Provide the (x, y) coordinate of the cell's center where the given text is located.  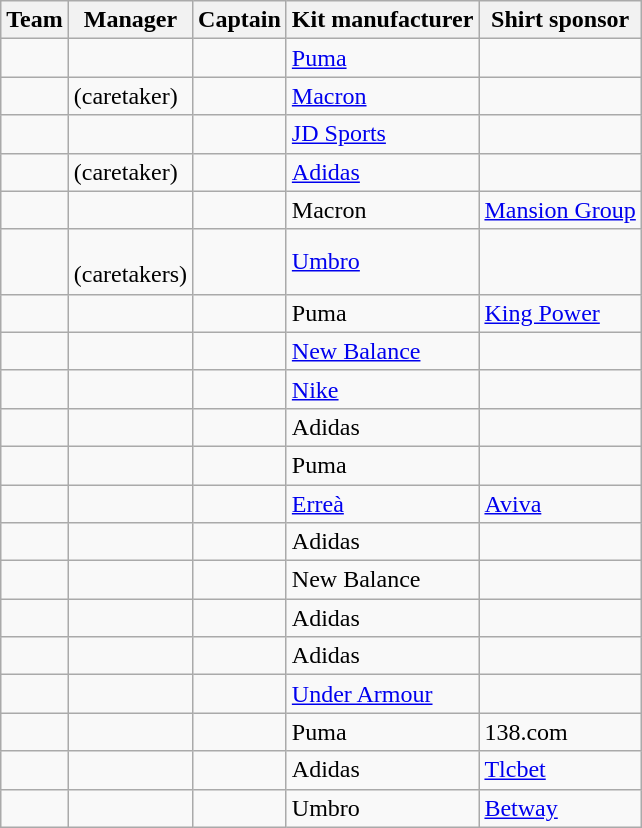
Team (35, 20)
138.com (560, 732)
Under Armour (382, 694)
Shirt sponsor (560, 20)
Kit manufacturer (382, 20)
Betway (560, 808)
(caretakers) (130, 262)
Tlcbet (560, 770)
Aviva (560, 503)
King Power (560, 313)
JD Sports (382, 134)
Mansion Group (560, 210)
Erreà (382, 503)
Manager (130, 20)
Nike (382, 389)
Captain (240, 20)
